Provide the [X, Y] coordinate of the cell's center where the given text is located.  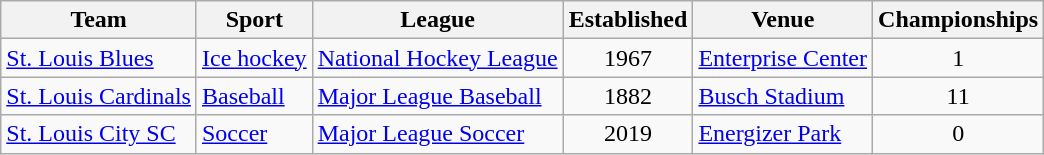
St. Louis City SC [99, 134]
1882 [628, 96]
0 [958, 134]
1 [958, 58]
Venue [783, 20]
St. Louis Cardinals [99, 96]
2019 [628, 134]
St. Louis Blues [99, 58]
Sport [254, 20]
Championships [958, 20]
Energizer Park [783, 134]
Enterprise Center [783, 58]
Soccer [254, 134]
11 [958, 96]
Established [628, 20]
League [438, 20]
Baseball [254, 96]
National Hockey League [438, 58]
Major League Baseball [438, 96]
Major League Soccer [438, 134]
1967 [628, 58]
Ice hockey [254, 58]
Team [99, 20]
Busch Stadium [783, 96]
